Find where the given text appears and provide that cell's center as (x, y) coordinate. 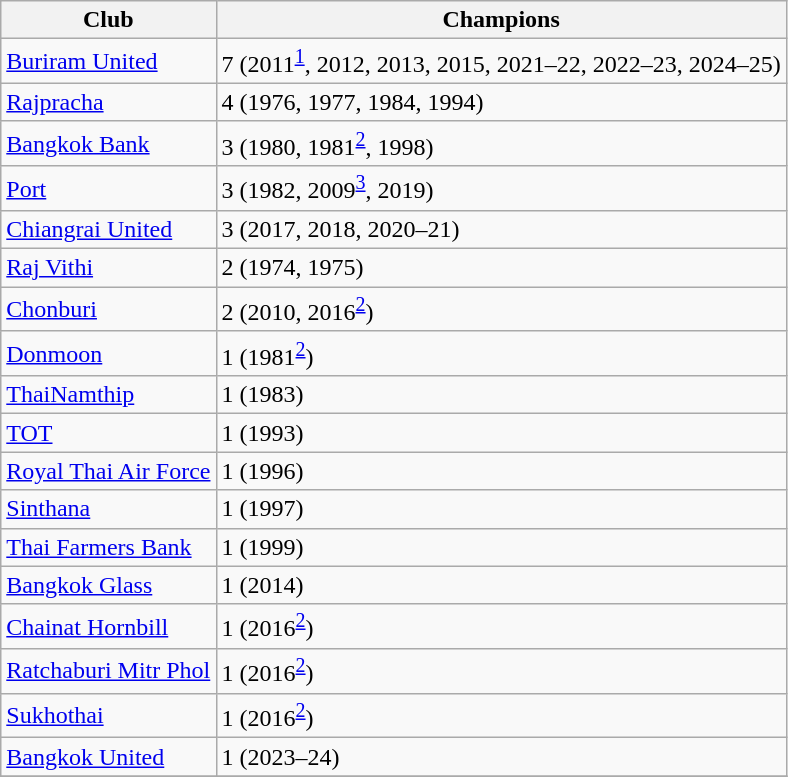
Sukhothai (108, 716)
Thai Farmers Bank (108, 547)
4 (1976, 1977, 1984, 1994) (501, 102)
Bangkok Bank (108, 144)
1 (1993) (501, 433)
7 (20111, 2012, 2013, 2015, 2021–22, 2022–23, 2024–25) (501, 62)
Buriram United (108, 62)
1 (1999) (501, 547)
Chonburi (108, 310)
Champions (501, 20)
1 (2014) (501, 585)
Rajpracha (108, 102)
ThaiNamthip (108, 395)
Ratchaburi Mitr Phol (108, 672)
2 (1974, 1975) (501, 268)
Royal Thai Air Force (108, 471)
Chiangrai United (108, 230)
3 (1980, 19812, 1998) (501, 144)
1 (2023–24) (501, 757)
2 (2010, 20162) (501, 310)
3 (2017, 2018, 2020–21) (501, 230)
1 (1997) (501, 509)
Raj Vithi (108, 268)
1 (1983) (501, 395)
Donmoon (108, 354)
1 (1996) (501, 471)
Port (108, 188)
TOT (108, 433)
3 (1982, 20093, 2019) (501, 188)
1 (19812) (501, 354)
Bangkok Glass (108, 585)
Bangkok United (108, 757)
Sinthana (108, 509)
Chainat Hornbill (108, 626)
Club (108, 20)
